Return the (X, Y) coordinate for the center point of the cell that contains the specified text.  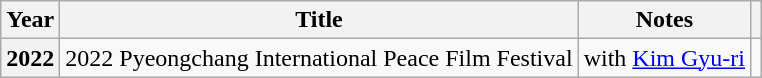
Year (30, 20)
Notes (664, 20)
2022 (30, 58)
2022 Pyeongchang International Peace Film Festival (319, 58)
Title (319, 20)
with Kim Gyu-ri (664, 58)
